Capture the cell that displays the provided text and extract its [x, y] central coordinate. 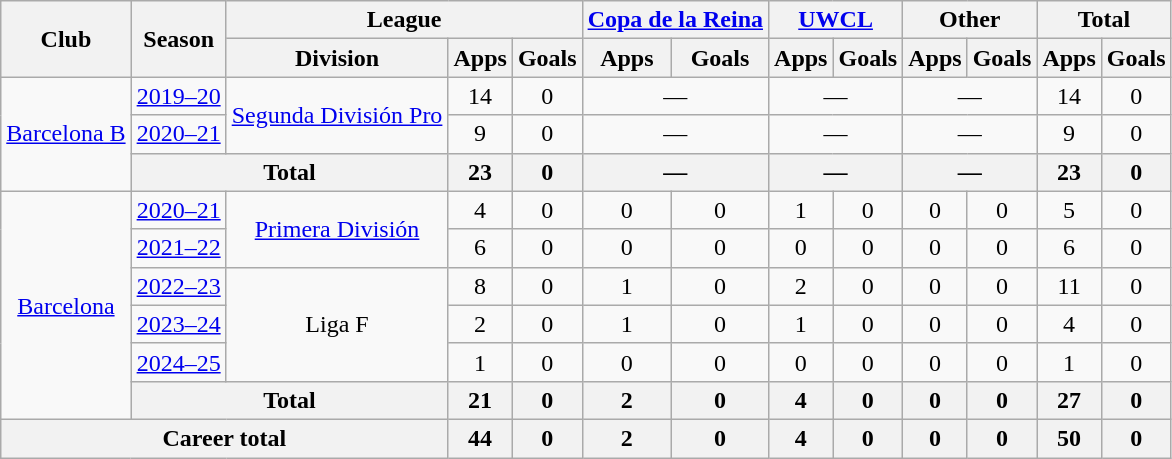
5 [1069, 210]
Liga F [337, 324]
Division [337, 58]
Barcelona B [66, 134]
2021–22 [178, 248]
Other [970, 20]
Primera División [337, 229]
44 [480, 438]
2024–25 [178, 362]
2019–20 [178, 96]
50 [1069, 438]
27 [1069, 400]
Career total [224, 438]
21 [480, 400]
Copa de la Reina [675, 20]
Barcelona [66, 305]
Season [178, 39]
Segunda División Pro [337, 115]
League [404, 20]
8 [480, 286]
UWCL [836, 20]
11 [1069, 286]
Club [66, 39]
2022–23 [178, 286]
2023–24 [178, 324]
